Search for the cell housing the specified text and yield its [X, Y] center coordinate. 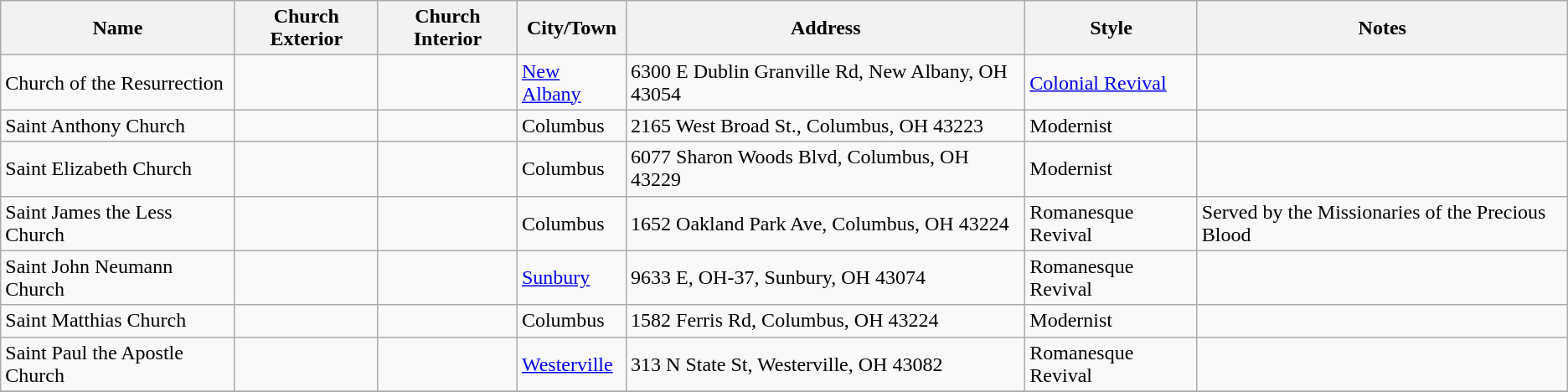
Saint John Neumann Church [117, 278]
6077 Sharon Woods Blvd, Columbus, OH 43229 [826, 169]
Sunbury [571, 278]
Address [826, 28]
Westerville [571, 364]
6300 E Dublin Granville Rd, New Albany, OH 43054 [826, 82]
Name [117, 28]
Notes [1382, 28]
Saint Elizabeth Church [117, 169]
Colonial Revival [1112, 82]
Saint Matthias Church [117, 321]
Saint James the Less Church [117, 223]
1582 Ferris Rd, Columbus, OH 43224 [826, 321]
9633 E, OH-37, Sunbury, OH 43074 [826, 278]
New Albany [571, 82]
Church of the Resurrection [117, 82]
Church Exterior [307, 28]
Church Interior [447, 28]
Saint Anthony Church [117, 126]
2165 West Broad St., Columbus, OH 43223 [826, 126]
313 N State St, Westerville, OH 43082 [826, 364]
Served by the Missionaries of the Precious Blood [1382, 223]
Saint Paul the Apostle Church [117, 364]
1652 Oakland Park Ave, Columbus, OH 43224 [826, 223]
City/Town [571, 28]
Style [1112, 28]
